Return the [x, y] coordinate for the center point of the cell that contains the specified text.  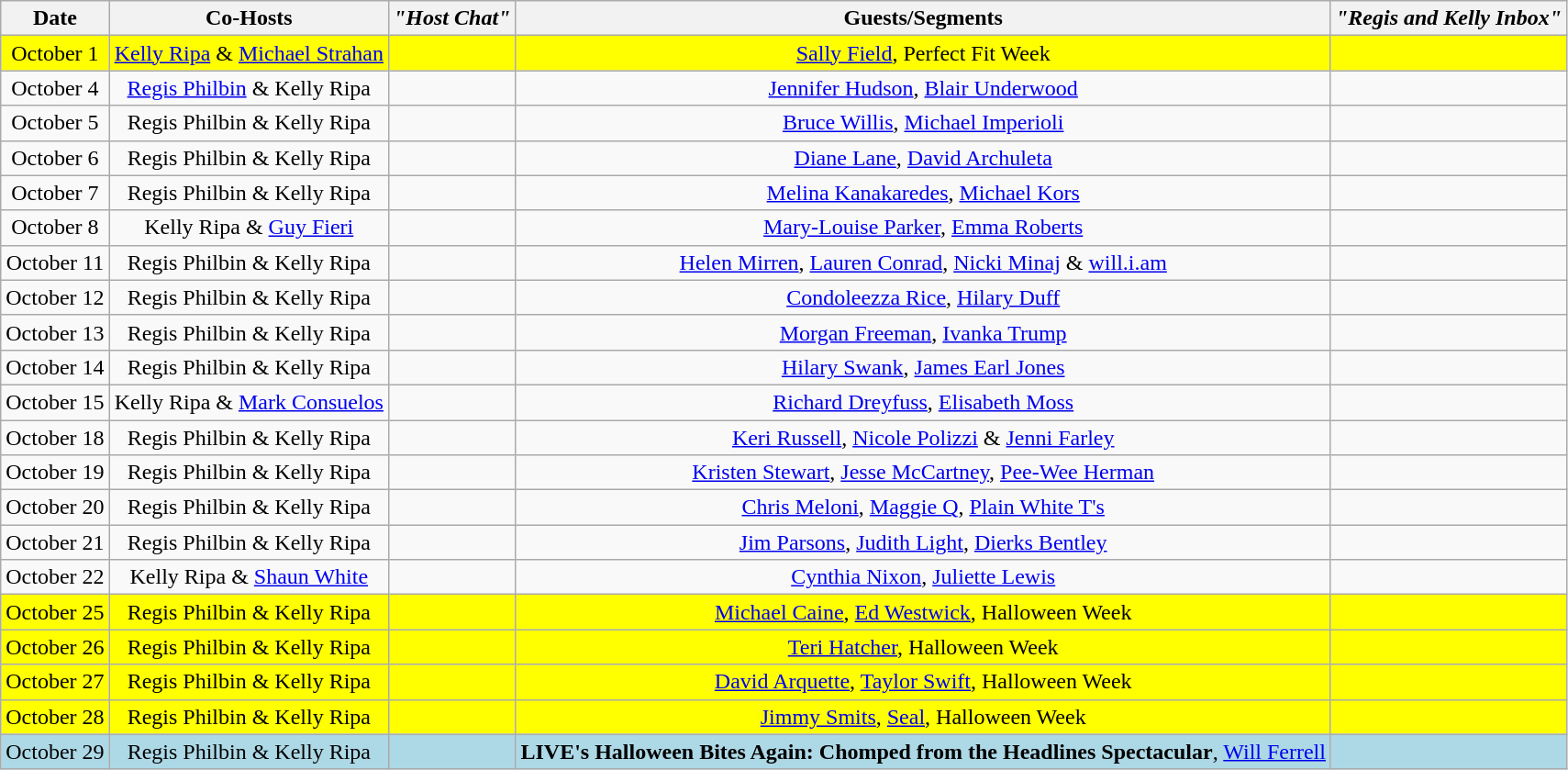
Bruce Willis, Michael Imperioli [923, 123]
Cynthia Nixon, Juliette Lewis [923, 577]
October 21 [55, 542]
October 4 [55, 88]
October 20 [55, 508]
Hilary Swank, James Earl Jones [923, 367]
Morgan Freeman, Ivanka Trump [923, 332]
Jennifer Hudson, Blair Underwood [923, 88]
Melina Kanakaredes, Michael Kors [923, 193]
"Host Chat" [451, 18]
Co-Hosts [249, 18]
October 7 [55, 193]
Mary-Louise Parker, Emma Roberts [923, 228]
Helen Mirren, Lauren Conrad, Nicki Minaj & will.i.am [923, 262]
LIVE's Halloween Bites Again: Chomped from the Headlines Spectacular, Will Ferrell [923, 752]
Kelly Ripa & Shaun White [249, 577]
Teri Hatcher, Halloween Week [923, 647]
Chris Meloni, Maggie Q, Plain White T's [923, 508]
Jim Parsons, Judith Light, Dierks Bentley [923, 542]
David Arquette, Taylor Swift, Halloween Week [923, 682]
Keri Russell, Nicole Polizzi & Jenni Farley [923, 438]
October 14 [55, 367]
Kelly Ripa & Mark Consuelos [249, 402]
Condoleezza Rice, Hilary Duff [923, 297]
October 5 [55, 123]
Richard Dreyfuss, Elisabeth Moss [923, 402]
"Regis and Kelly Inbox" [1448, 18]
October 28 [55, 717]
October 13 [55, 332]
October 22 [55, 577]
Michael Caine, Ed Westwick, Halloween Week [923, 612]
October 27 [55, 682]
October 18 [55, 438]
October 6 [55, 158]
October 26 [55, 647]
October 29 [55, 752]
October 12 [55, 297]
Sally Field, Perfect Fit Week [923, 53]
October 25 [55, 612]
October 19 [55, 473]
Kelly Ripa & Guy Fieri [249, 228]
Jimmy Smits, Seal, Halloween Week [923, 717]
Diane Lane, David Archuleta [923, 158]
Kelly Ripa & Michael Strahan [249, 53]
Kristen Stewart, Jesse McCartney, Pee-Wee Herman [923, 473]
October 1 [55, 53]
October 8 [55, 228]
Date [55, 18]
October 11 [55, 262]
October 15 [55, 402]
Guests/Segments [923, 18]
